Pinpoint the cell where the given text exists, returning its (X, Y) midpoint coordinate. 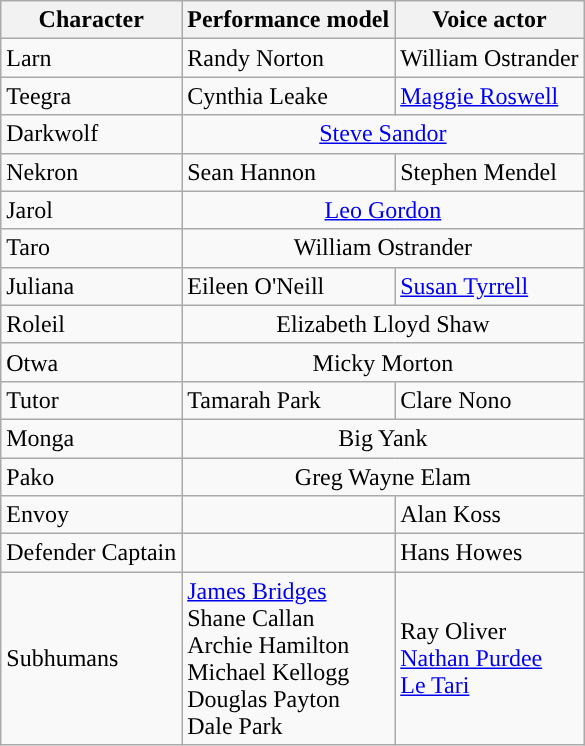
Randy Norton (288, 58)
Big Yank (383, 438)
Performance model (288, 20)
Greg Wayne Elam (383, 477)
Micky Morton (383, 362)
Jarol (92, 210)
Eileen O'Neill (288, 286)
Otwa (92, 362)
Ray OliverNathan PurdeeLe Tari (490, 658)
Steve Sandor (383, 134)
Sean Hannon (288, 172)
Clare Nono (490, 400)
Envoy (92, 515)
Tutor (92, 400)
Defender Captain (92, 553)
Leo Gordon (383, 210)
Nekron (92, 172)
Taro (92, 248)
Voice actor (490, 20)
Susan Tyrrell (490, 286)
Tamarah Park (288, 400)
Pako (92, 477)
Cynthia Leake (288, 96)
Alan Koss (490, 515)
Elizabeth Lloyd Shaw (383, 324)
Roleil (92, 324)
Juliana (92, 286)
Teegra (92, 96)
Stephen Mendel (490, 172)
Subhumans (92, 658)
Darkwolf (92, 134)
Larn (92, 58)
Character (92, 20)
Monga (92, 438)
Maggie Roswell (490, 96)
Hans Howes (490, 553)
James BridgesShane CallanArchie HamiltonMichael KelloggDouglas PaytonDale Park (288, 658)
